Search for the cell housing the specified text and yield its (X, Y) center coordinate. 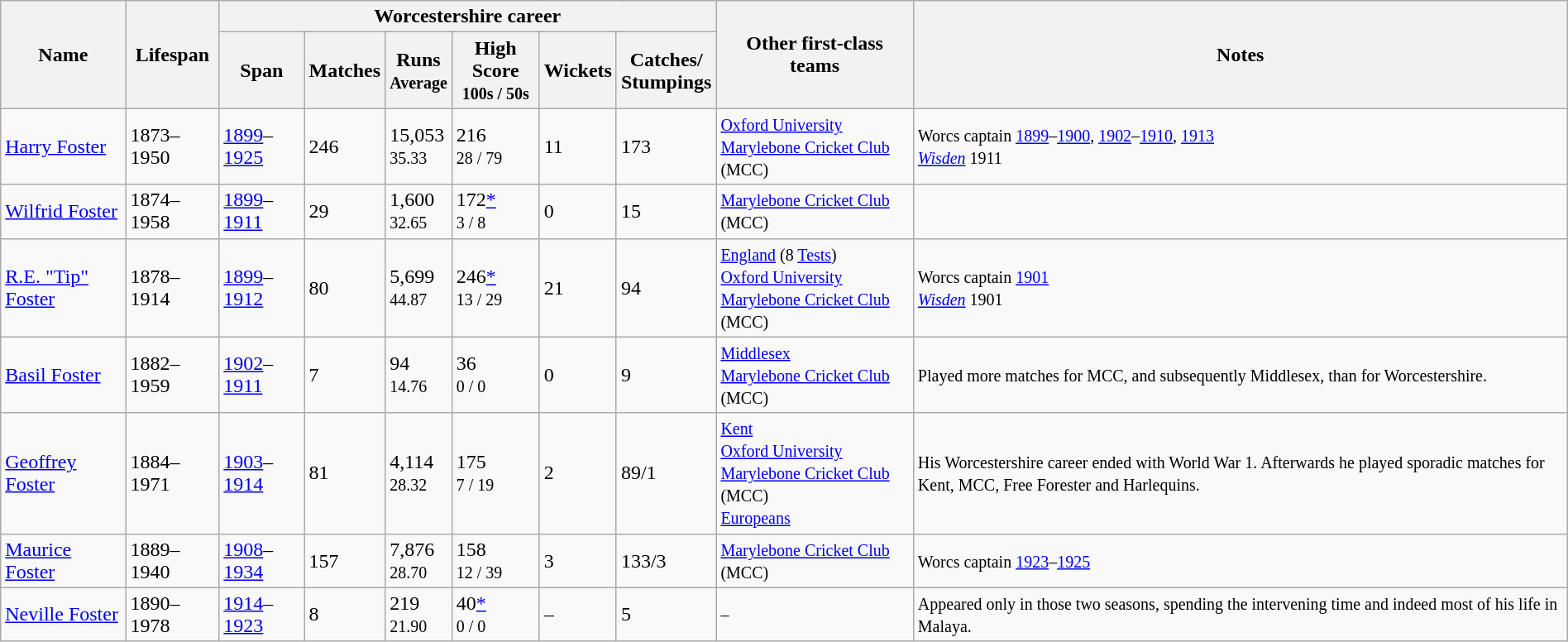
40*0 / 0 (495, 614)
81 (345, 473)
1884–1971 (172, 473)
Geoffrey Foster (63, 473)
15,05335.33 (418, 146)
1914–1923 (261, 614)
Worcs captain 1901Wisden 1901 (1241, 288)
21628 / 79 (495, 146)
Played more matches for MCC, and subsequently Middlesex, than for Worcestershire. (1241, 375)
7 (345, 375)
29 (345, 212)
Wickets (577, 70)
1899–1912 (261, 288)
1890–1978 (172, 614)
172*3 / 8 (495, 212)
1903–1914 (261, 473)
Worcestershire career (468, 17)
3 (577, 561)
15812 / 39 (495, 561)
Oxford UniversityMarylebone Cricket Club (MCC) (815, 146)
Name (63, 55)
Worcs captain 1923–1925 (1241, 561)
1878–1914 (172, 288)
1899–1911 (261, 212)
2 (577, 473)
KentOxford UniversityMarylebone Cricket Club (MCC)Europeans (815, 473)
1873–1950 (172, 146)
1902–1911 (261, 375)
His Worcestershire career ended with World War 1. Afterwards he played sporadic matches for Kent, MCC, Free Forester and Harlequins. (1241, 473)
5,69944.87 (418, 288)
Harry Foster (63, 146)
94 (666, 288)
21921.90 (418, 614)
21 (577, 288)
Maurice Foster (63, 561)
England (8 Tests)Oxford UniversityMarylebone Cricket Club (MCC) (815, 288)
157 (345, 561)
80 (345, 288)
Appeared only in those two seasons, spending the intervening time and indeed most of his life in Malaya. (1241, 614)
MiddlesexMarylebone Cricket Club (MCC) (815, 375)
1908–1934 (261, 561)
173 (666, 146)
133/3 (666, 561)
Worcs captain 1899–1900, 1902–1910, 1913Wisden 1911 (1241, 146)
1,60032.65 (418, 212)
R.E. "Tip" Foster (63, 288)
89/1 (666, 473)
7,87628.70 (418, 561)
Catches/Stumpings (666, 70)
Lifespan (172, 55)
246 (345, 146)
RunsAverage (418, 70)
11 (577, 146)
Wilfrid Foster (63, 212)
Notes (1241, 55)
1889–1940 (172, 561)
1757 / 19 (495, 473)
8 (345, 614)
Basil Foster (63, 375)
9414.76 (418, 375)
9 (666, 375)
1899–1925 (261, 146)
1874–1958 (172, 212)
High Score100s / 50s (495, 70)
Other first-class teams (815, 55)
246*13 / 29 (495, 288)
360 / 0 (495, 375)
Matches (345, 70)
15 (666, 212)
Span (261, 70)
1882–1959 (172, 375)
Neville Foster (63, 614)
4,11428.32 (418, 473)
5 (666, 614)
